Pinpoint the cell where the given text exists, returning its (X, Y) midpoint coordinate. 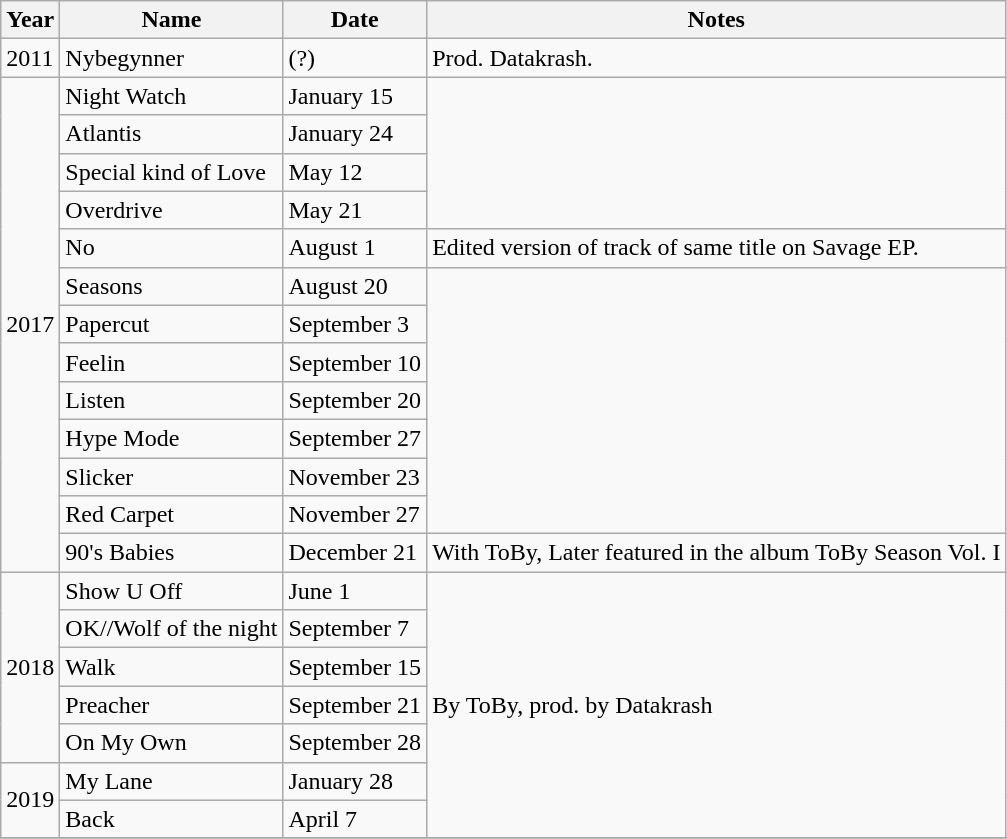
Preacher (172, 705)
Back (172, 819)
Name (172, 20)
Year (30, 20)
May 12 (355, 172)
Night Watch (172, 96)
With ToBy, Later featured in the album ToBy Season Vol. I (716, 553)
November 23 (355, 477)
Notes (716, 20)
By ToBy, prod. by Datakrash (716, 705)
December 21 (355, 553)
September 27 (355, 438)
September 7 (355, 629)
Seasons (172, 286)
OK//Wolf of the night (172, 629)
On My Own (172, 743)
January 15 (355, 96)
Date (355, 20)
January 28 (355, 781)
September 3 (355, 324)
September 21 (355, 705)
Show U Off (172, 591)
September 15 (355, 667)
Hype Mode (172, 438)
September 20 (355, 400)
Edited version of track of same title on Savage EP. (716, 248)
Feelin (172, 362)
Prod. Datakrash. (716, 58)
My Lane (172, 781)
Listen (172, 400)
August 1 (355, 248)
Atlantis (172, 134)
Nybegynner (172, 58)
(?) (355, 58)
May 21 (355, 210)
Walk (172, 667)
April 7 (355, 819)
November 27 (355, 515)
June 1 (355, 591)
2018 (30, 667)
Red Carpet (172, 515)
2019 (30, 800)
2011 (30, 58)
No (172, 248)
2017 (30, 324)
September 28 (355, 743)
Slicker (172, 477)
January 24 (355, 134)
September 10 (355, 362)
Overdrive (172, 210)
August 20 (355, 286)
Papercut (172, 324)
90's Babies (172, 553)
Special kind of Love (172, 172)
